Provide the (x, y) coordinate of the cell's center where the given text is located.  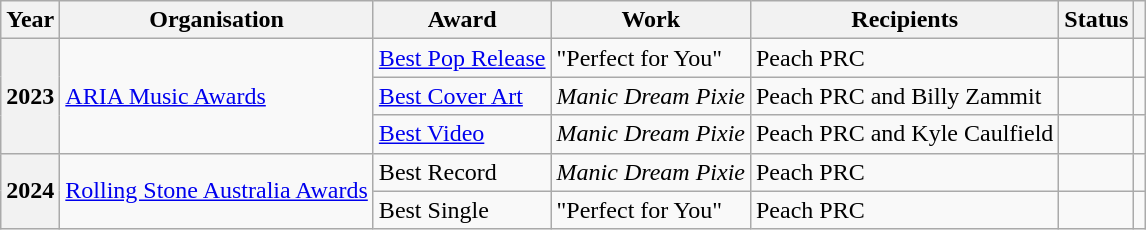
Best Single (462, 210)
Peach PRC and Billy Zammit (904, 96)
Best Record (462, 172)
Recipients (904, 20)
Status (1096, 20)
Organisation (217, 20)
ARIA Music Awards (217, 96)
Award (462, 20)
2024 (30, 191)
Best Pop Release (462, 58)
Year (30, 20)
Peach PRC and Kyle Caulfield (904, 134)
Best Cover Art (462, 96)
Work (650, 20)
Rolling Stone Australia Awards (217, 191)
Best Video (462, 134)
2023 (30, 96)
